Provide the (X, Y) coordinate of the cell's center where the given text is located.  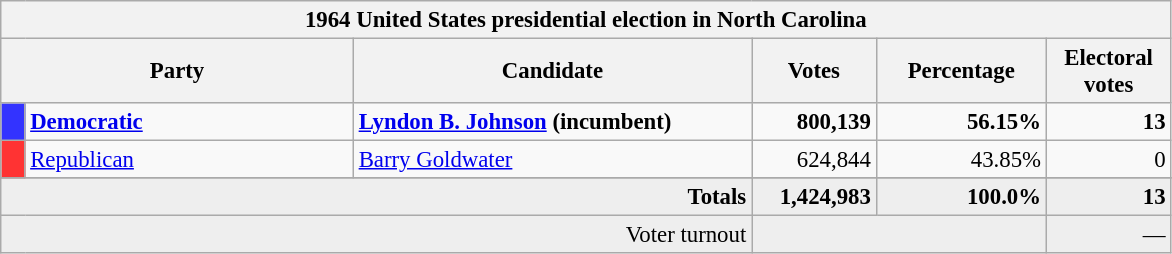
624,844 (814, 160)
Republican (189, 160)
1,424,983 (814, 197)
Candidate (552, 72)
Democratic (189, 122)
Votes (814, 72)
Totals (376, 197)
Voter turnout (376, 235)
56.15% (961, 122)
Electoral votes (1108, 72)
1964 United States presidential election in North Carolina (586, 20)
Barry Goldwater (552, 160)
0 (1108, 160)
Party (178, 72)
Percentage (961, 72)
Lyndon B. Johnson (incumbent) (552, 122)
— (1108, 235)
43.85% (961, 160)
800,139 (814, 122)
100.0% (961, 197)
